Locate the cell with the specified text and output its [X, Y] center coordinate. 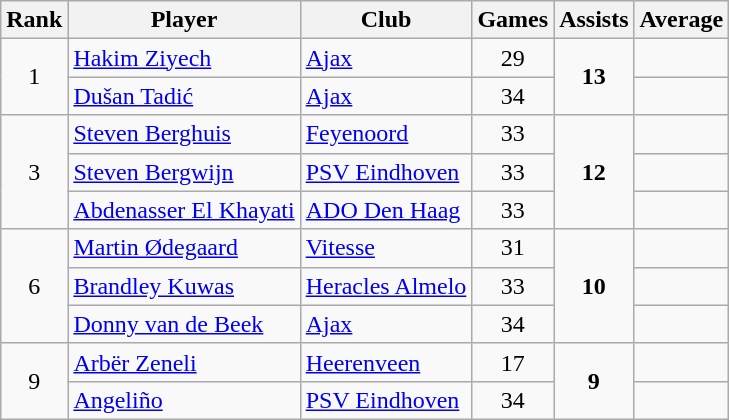
17 [513, 362]
Arbër Zeneli [184, 362]
Steven Bergwijn [184, 172]
Brandley Kuwas [184, 286]
Assists [594, 20]
Club [386, 20]
Games [513, 20]
1 [34, 77]
Dušan Tadić [184, 96]
Angeliño [184, 400]
Heerenveen [386, 362]
10 [594, 286]
Feyenoord [386, 134]
31 [513, 248]
6 [34, 286]
12 [594, 172]
Player [184, 20]
Average [682, 20]
Vitesse [386, 248]
Abdenasser El Khayati [184, 210]
Martin Ødegaard [184, 248]
Donny van de Beek [184, 324]
29 [513, 58]
ADO Den Haag [386, 210]
13 [594, 77]
3 [34, 172]
Steven Berghuis [184, 134]
Rank [34, 20]
Hakim Ziyech [184, 58]
Heracles Almelo [386, 286]
